Determine the (x, y) coordinate at the center of the cell enclosing the given text.  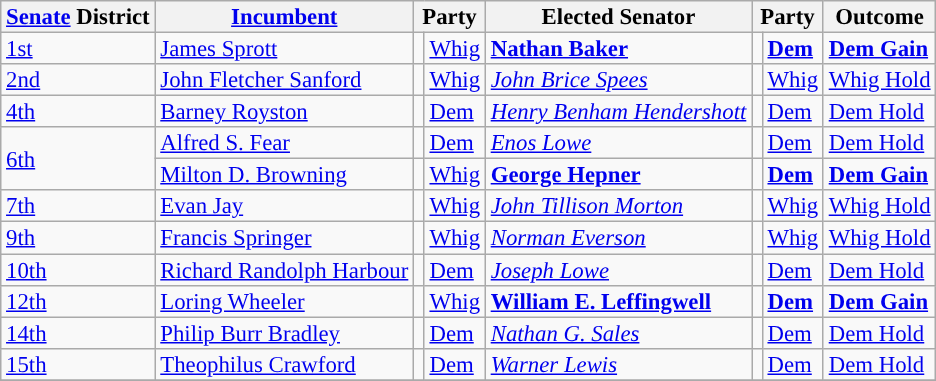
15th (78, 364)
Elected Senator (618, 17)
Incumbent (284, 17)
12th (78, 301)
Joseph Lowe (618, 270)
James Sprott (284, 49)
Nathan G. Sales (618, 333)
14th (78, 333)
Loring Wheeler (284, 301)
9th (78, 238)
Theophilus Crawford (284, 364)
John Brice Spees (618, 80)
William E. Leffingwell (618, 301)
John Fletcher Sanford (284, 80)
Henry Benham Hendershott (618, 112)
Alfred S. Fear (284, 143)
George Hepner (618, 175)
Evan Jay (284, 206)
6th (78, 158)
7th (78, 206)
Warner Lewis (618, 364)
Nathan Baker (618, 49)
Senate District (78, 17)
Norman Everson (618, 238)
Francis Springer (284, 238)
Philip Burr Bradley (284, 333)
Barney Royston (284, 112)
Milton D. Browning (284, 175)
John Tillison Morton (618, 206)
1st (78, 49)
4th (78, 112)
Outcome (879, 17)
2nd (78, 80)
Richard Randolph Harbour (284, 270)
Enos Lowe (618, 143)
10th (78, 270)
